For the text-containing cell, return its midpoint in (X, Y) coordinate format. 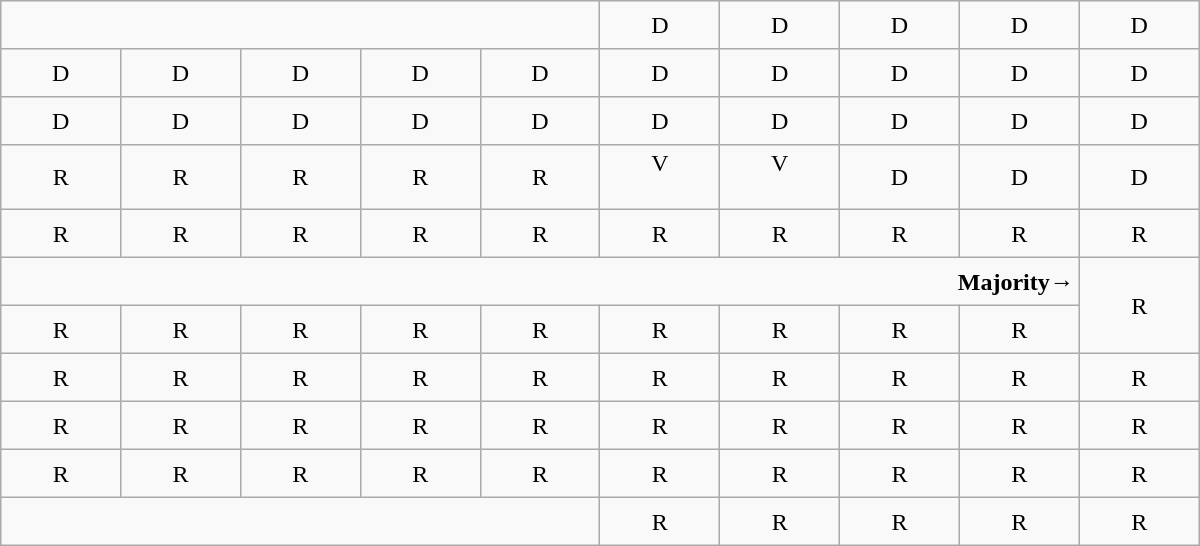
Majority→ (540, 282)
